Identify which cell holds the provided text, then report its [X, Y] central coordinate. 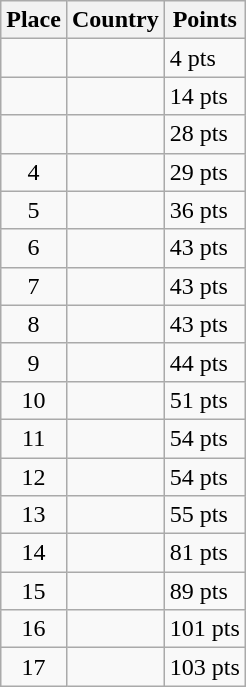
10 [34, 400]
51 pts [204, 400]
11 [34, 438]
4 pts [204, 58]
36 pts [204, 210]
Points [204, 20]
55 pts [204, 515]
9 [34, 362]
Country [115, 20]
8 [34, 324]
81 pts [204, 553]
29 pts [204, 172]
28 pts [204, 134]
15 [34, 591]
5 [34, 210]
13 [34, 515]
Place [34, 20]
6 [34, 248]
14 pts [204, 96]
4 [34, 172]
44 pts [204, 362]
103 pts [204, 667]
16 [34, 629]
17 [34, 667]
14 [34, 553]
101 pts [204, 629]
89 pts [204, 591]
7 [34, 286]
12 [34, 477]
